Locate the cell with the specified text and output its [X, Y] center coordinate. 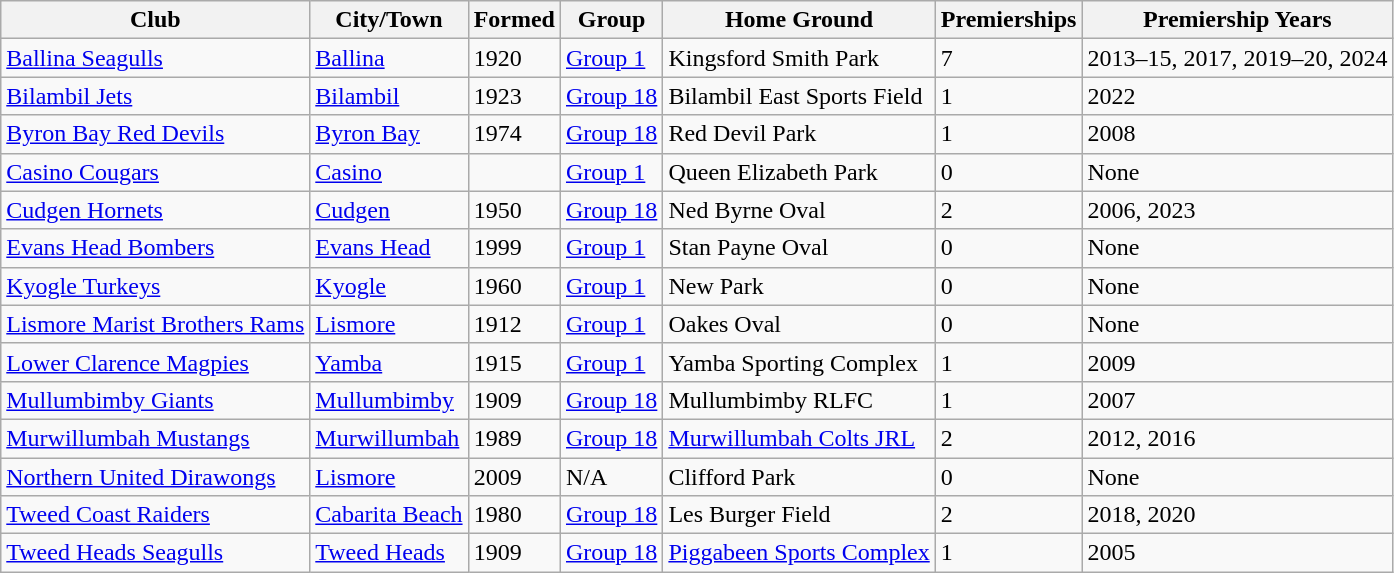
Cudgen Hornets [156, 210]
Kyogle Turkeys [156, 286]
Lismore Marist Brothers Rams [156, 324]
Les Burger Field [799, 515]
Queen Elizabeth Park [799, 172]
Tweed Coast Raiders [156, 515]
Premiership Years [1238, 20]
1960 [514, 286]
2006, 2023 [1238, 210]
1915 [514, 362]
2013–15, 2017, 2019–20, 2024 [1238, 58]
1950 [514, 210]
Mullumbimby Giants [156, 400]
Evans Head Bombers [156, 248]
Ballina Seagulls [156, 58]
Lower Clarence Magpies [156, 362]
2012, 2016 [1238, 438]
Tweed Heads Seagulls [156, 553]
Yamba Sporting Complex [799, 362]
City/Town [389, 20]
Oakes Oval [799, 324]
Byron Bay [389, 134]
1974 [514, 134]
Kyogle [389, 286]
Murwillumbah Colts JRL [799, 438]
1923 [514, 96]
Piggabeen Sports Complex [799, 553]
2005 [1238, 553]
1989 [514, 438]
Bilambil Jets [156, 96]
Northern United Dirawongs [156, 477]
Stan Payne Oval [799, 248]
1999 [514, 248]
Cabarita Beach [389, 515]
2022 [1238, 96]
Premierships [1008, 20]
1912 [514, 324]
Murwillumbah Mustangs [156, 438]
Ballina [389, 58]
Bilambil East Sports Field [799, 96]
Yamba [389, 362]
2018, 2020 [1238, 515]
Byron Bay Red Devils [156, 134]
Clifford Park [799, 477]
2007 [1238, 400]
Mullumbimby RLFC [799, 400]
Mullumbimby [389, 400]
7 [1008, 58]
Kingsford Smith Park [799, 58]
N/A [611, 477]
New Park [799, 286]
Ned Byrne Oval [799, 210]
2008 [1238, 134]
Group [611, 20]
Casino Cougars [156, 172]
1920 [514, 58]
Murwillumbah [389, 438]
Club [156, 20]
Formed [514, 20]
1980 [514, 515]
Casino [389, 172]
Home Ground [799, 20]
Cudgen [389, 210]
Tweed Heads [389, 553]
Bilambil [389, 96]
Red Devil Park [799, 134]
Evans Head [389, 248]
